Scan for the cell matching the given text and deliver its (X, Y) coordinate at center. 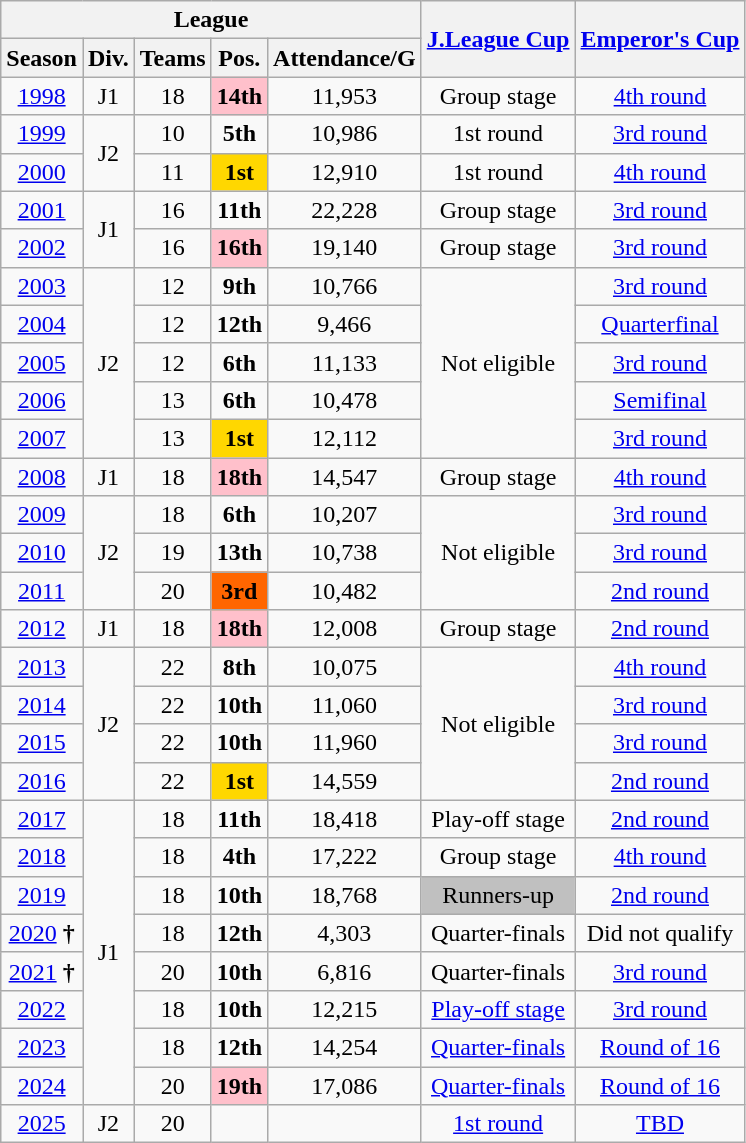
17,222 (345, 857)
Emperor's Cup (660, 39)
11,953 (345, 96)
Runners-up (498, 895)
2002 (42, 248)
10,478 (345, 400)
Pos. (239, 58)
2006 (42, 400)
2018 (42, 857)
2021 † (42, 971)
14,559 (345, 781)
6,816 (345, 971)
2004 (42, 324)
2015 (42, 743)
12,215 (345, 1009)
Season (42, 58)
2013 (42, 667)
10,986 (345, 134)
2009 (42, 515)
11,960 (345, 743)
18,768 (345, 895)
2000 (42, 172)
10,207 (345, 515)
TBD (660, 1124)
1998 (42, 96)
11,060 (345, 705)
12,112 (345, 438)
1999 (42, 134)
10,482 (345, 591)
18,418 (345, 819)
22,228 (345, 210)
8th (239, 667)
14th (239, 96)
2001 (42, 210)
19th (239, 1085)
J.League Cup (498, 39)
12,910 (345, 172)
2019 (42, 895)
Semifinal (660, 400)
12,008 (345, 629)
10,075 (345, 667)
10 (172, 134)
17,086 (345, 1085)
Did not qualify (660, 933)
2012 (42, 629)
2020 † (42, 933)
14,547 (345, 477)
19 (172, 553)
2023 (42, 1047)
10,738 (345, 553)
4,303 (345, 933)
4th (239, 857)
2014 (42, 705)
2008 (42, 477)
2003 (42, 286)
11 (172, 172)
9th (239, 286)
Div. (108, 58)
2011 (42, 591)
16th (239, 248)
Teams (172, 58)
Quarterfinal (660, 324)
3rd (239, 591)
5th (239, 134)
10,766 (345, 286)
2025 (42, 1124)
2022 (42, 1009)
19,140 (345, 248)
2017 (42, 819)
2010 (42, 553)
2005 (42, 362)
14,254 (345, 1047)
2016 (42, 781)
9,466 (345, 324)
League (211, 20)
11,133 (345, 362)
Attendance/G (345, 58)
2007 (42, 438)
2024 (42, 1085)
13th (239, 553)
